From the cell containing the given text, extract its center point as [x, y] coordinate. 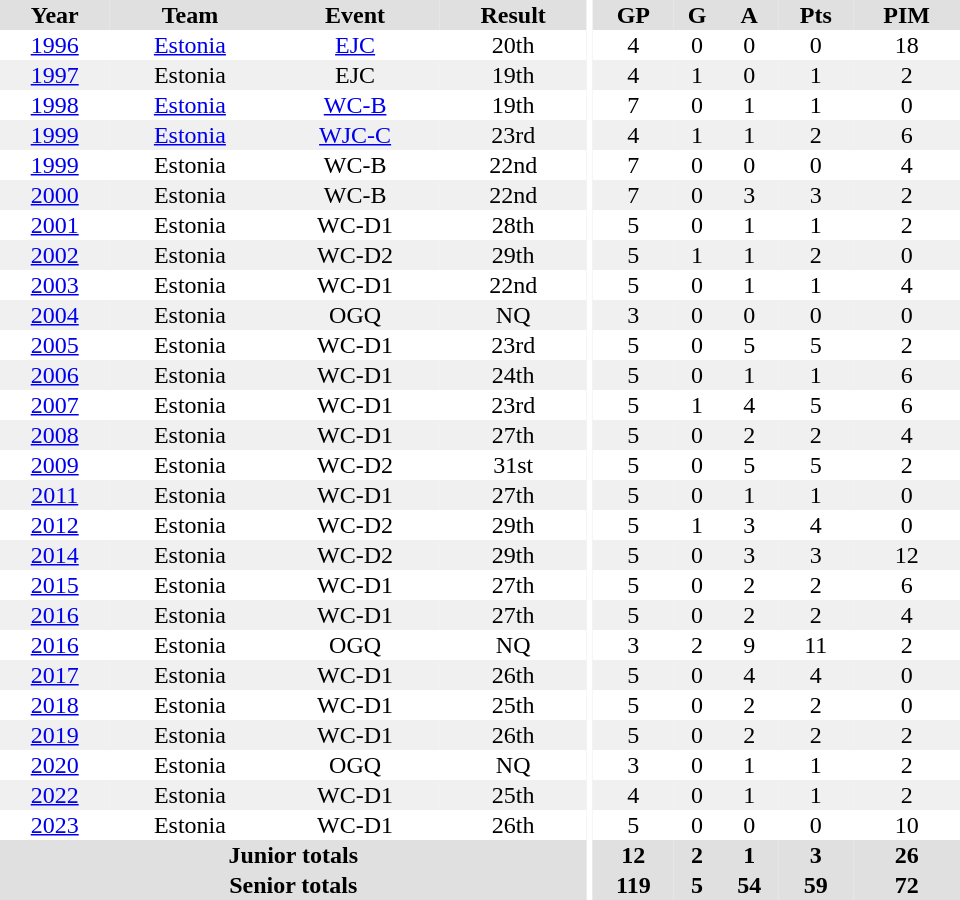
2019 [54, 735]
Team [190, 15]
Year [54, 15]
GP [634, 15]
Junior totals [293, 855]
2004 [54, 315]
2012 [54, 525]
59 [816, 885]
2000 [54, 195]
11 [816, 645]
2011 [54, 495]
1997 [54, 75]
2006 [54, 375]
2001 [54, 225]
2017 [54, 675]
54 [749, 885]
72 [906, 885]
10 [906, 825]
Event [354, 15]
1998 [54, 105]
A [749, 15]
2020 [54, 765]
20th [514, 45]
G [698, 15]
Senior totals [293, 885]
2008 [54, 435]
2007 [54, 405]
2018 [54, 705]
26 [906, 855]
2003 [54, 285]
2014 [54, 555]
WJC-C [354, 135]
Pts [816, 15]
Result [514, 15]
18 [906, 45]
PIM [906, 15]
2002 [54, 255]
2005 [54, 345]
31st [514, 465]
2022 [54, 795]
2023 [54, 825]
9 [749, 645]
1996 [54, 45]
2015 [54, 585]
28th [514, 225]
2009 [54, 465]
24th [514, 375]
119 [634, 885]
